Return (x, y) of the center of cell containing provided text 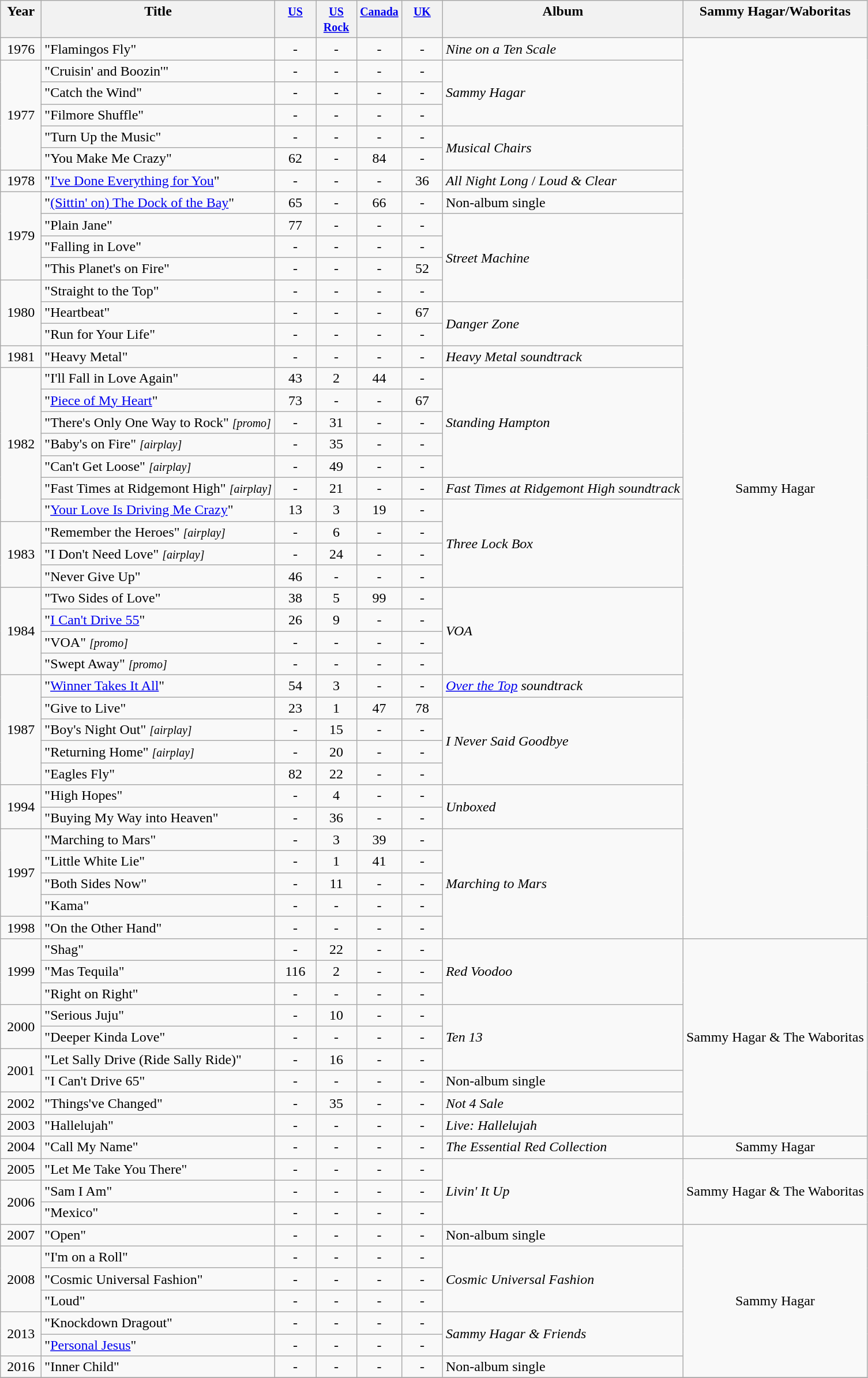
Livin' It Up (563, 1191)
6 (337, 532)
2002 (21, 1103)
"Winner Takes It All" (158, 686)
"Remember the Heroes" [airplay] (158, 532)
2007 (21, 1235)
Street Machine (563, 257)
"Knockdown Dragout" (158, 1323)
Fast Times at Ridgemont High soundtrack (563, 488)
"VOA" [promo] (158, 642)
52 (422, 268)
20 (337, 752)
"Kama" (158, 905)
"Plain Jane" (158, 224)
"Open" (158, 1235)
"I'll Fall in Love Again" (158, 379)
2006 (21, 1202)
1981 (21, 357)
"Two Sides of Love" (158, 598)
44 (379, 379)
10 (337, 1016)
23 (295, 708)
"Cosmic Universal Fashion" (158, 1279)
Three Lock Box (563, 543)
"Let Me Take You There" (158, 1169)
19 (379, 510)
2005 (21, 1169)
"Filmore Shuffle" (158, 115)
1976 (21, 49)
"Serious Juju" (158, 1016)
"Boy's Night Out" [airplay] (158, 730)
Sammy Hagar & Friends (563, 1334)
Ten 13 (563, 1038)
Heavy Metal soundtrack (563, 357)
"Returning Home" [airplay] (158, 752)
"Catch the Wind" (158, 93)
2016 (21, 1367)
11 (337, 883)
"Sam I Am" (158, 1191)
31 (337, 422)
9 (337, 620)
46 (295, 576)
1980 (21, 312)
1983 (21, 554)
Nine on a Ten Scale (563, 49)
"On the Other Hand" (158, 927)
"I Can't Drive 65" (158, 1081)
"Things've Changed" (158, 1103)
"Inner Child" (158, 1367)
Over the Top soundtrack (563, 686)
2013 (21, 1334)
"High Hopes" (158, 796)
1997 (21, 873)
116 (295, 971)
"I've Done Everything for You" (158, 181)
Cosmic Universal Fashion (563, 1279)
39 (379, 840)
38 (295, 598)
"Little White Lie" (158, 862)
1979 (21, 235)
1978 (21, 181)
13 (295, 510)
Year (21, 20)
"Shag" (158, 949)
99 (379, 598)
"Fast Times at Ridgemont High" [airplay] (158, 488)
24 (337, 554)
"Heavy Metal" (158, 357)
1987 (21, 730)
47 (379, 708)
"Flamingos Fly" (158, 49)
73 (295, 400)
43 (295, 379)
1977 (21, 115)
77 (295, 224)
Sammy Hagar/Waboritas (775, 20)
UK (422, 20)
All Night Long / Loud & Clear (563, 181)
1994 (21, 807)
Live: Hallelujah (563, 1125)
Title (158, 20)
"I Don't Need Love" [airplay] (158, 554)
"Run for Your Life" (158, 335)
"Let Sally Drive (Ride Sally Ride)" (158, 1059)
2003 (21, 1125)
"I Can't Drive 55" (158, 620)
"Hallelujah" (158, 1125)
1982 (21, 444)
78 (422, 708)
"Marching to Mars" (158, 840)
"Both Sides Now" (158, 883)
66 (379, 203)
1998 (21, 927)
"Your Love Is Driving Me Crazy" (158, 510)
2001 (21, 1070)
"Right on Right" (158, 993)
"You Make Me Crazy" (158, 159)
"Cruisin' and Boozin'" (158, 71)
The Essential Red Collection (563, 1147)
Red Voodoo (563, 971)
41 (379, 862)
2000 (21, 1027)
62 (295, 159)
"Turn Up the Music" (158, 137)
I Never Said Goodbye (563, 741)
84 (379, 159)
1999 (21, 971)
49 (337, 466)
Musical Chairs (563, 148)
"Eagles Fly" (158, 774)
"Mexico" (158, 1213)
"(Sittin' on) The Dock of the Bay" (158, 203)
"Falling in Love" (158, 246)
2008 (21, 1279)
54 (295, 686)
"Personal Jesus" (158, 1345)
82 (295, 774)
Danger Zone (563, 324)
"Give to Live" (158, 708)
"Can't Get Loose" [airplay] (158, 466)
65 (295, 203)
Unboxed (563, 807)
"There's Only One Way to Rock" [promo] (158, 422)
"Piece of My Heart" (158, 400)
"Call My Name" (158, 1147)
"Heartbeat" (158, 313)
"Straight to the Top" (158, 290)
2004 (21, 1147)
4 (337, 796)
16 (337, 1059)
Album (563, 20)
21 (337, 488)
"Swept Away" [promo] (158, 664)
Not 4 Sale (563, 1103)
"I'm on a Roll" (158, 1257)
"Baby's on Fire" [airplay] (158, 444)
"This Planet's on Fire" (158, 268)
Canada (379, 20)
US (295, 20)
1984 (21, 631)
"Deeper Kinda Love" (158, 1038)
15 (337, 730)
Marching to Mars (563, 883)
VOA (563, 631)
"Loud" (158, 1301)
"Buying My Way into Heaven" (158, 818)
5 (337, 598)
USRock (337, 20)
"Never Give Up" (158, 576)
"Mas Tequila" (158, 971)
26 (295, 620)
Standing Hampton (563, 422)
